Provide the [X, Y] coordinate of the cell's center where the given text is located.  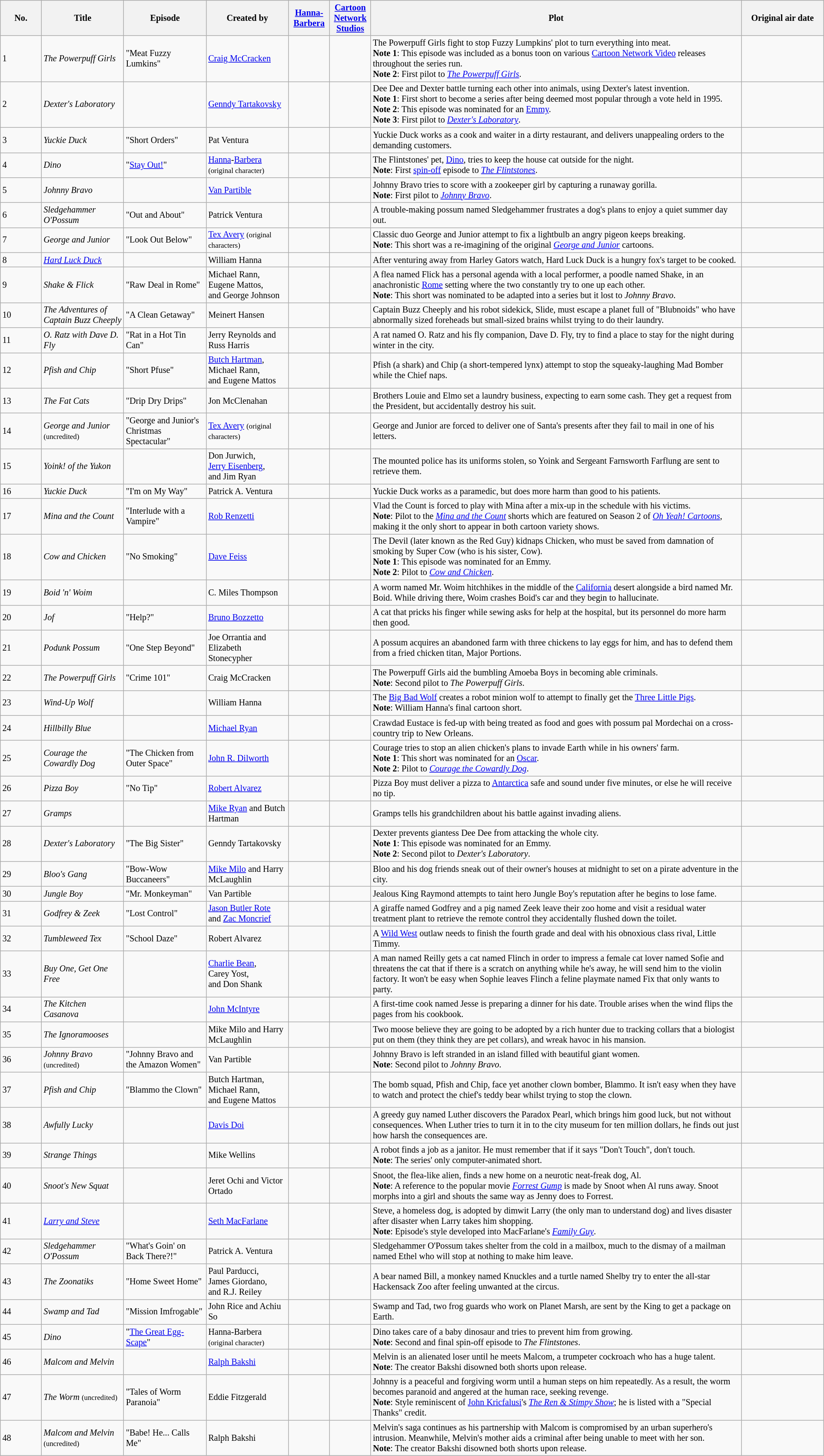
33 [21, 974]
Malcom and Melvin (uncredited) [83, 1438]
"George and Junior's Christmas Spectacular" [165, 431]
Johnny Bravo tries to score with a zookeeper girl by capturing a runaway gorilla.Note: First pilot to Johnny Bravo. [556, 190]
Tumbleweed Tex [83, 939]
Pizza Boy must deliver a pizza to Antarctica safe and sound under five minutes, or else he will receive no tip. [556, 789]
27 [21, 814]
Rob Renzetti [247, 517]
Podunk Possum [83, 648]
The Worm (uncredited) [83, 1398]
"Drip Dry Drips" [165, 401]
A bear named Bill, a monkey named Knuckles and a turtle named Shelby try to enter the all-star Hackensack Zoo after feeling unwanted at the circus. [556, 1282]
"The Big Sister" [165, 844]
45 [21, 1337]
13 [21, 401]
Joe Orrantia andElizabeth Stonecypher [247, 648]
Plot [556, 18]
A rat named O. Ratz and his fly companion, Dave D. Fly, try to find a place to stay for the night during winter in the city. [556, 340]
A possum acquires an abandoned farm with three chickens to lay eggs for him, and has to defend them from a fried chicken titan, Major Portions. [556, 648]
The Kitchen Casanova [83, 1010]
"Raw Deal in Rome" [165, 285]
26 [21, 789]
12 [21, 371]
38 [21, 1126]
"One Step Beyond" [165, 648]
"Mr. Monkeyman" [165, 894]
A trouble-making possum named Sledgehammer frustrates a dog's plans to enjoy a quiet summer day out. [556, 216]
Hanna-Barbera [309, 18]
"Bow-Wow Buccaneers" [165, 874]
"The Great Egg-Scape" [165, 1337]
Hard Luck Duck [83, 260]
O. Ratz with Dave D. Fly [83, 340]
"No Smoking" [165, 557]
40 [21, 1186]
A cat that pricks his finger while sewing asks for help at the hospital, but its personnel do more harm then good. [556, 618]
The Adventures of Captain Buzz Cheeply [83, 316]
Mike Ryan and Butch Hartman [247, 814]
No. [21, 18]
43 [21, 1282]
A robot finds a job as a janitor. He must remember that if it says "Don't Touch", don't touch.Note: The series' only computer-animated short. [556, 1156]
11 [21, 340]
Bloo and his dog friends sneak out of their owner's houses at midnight to set on a pirate adventure in the city. [556, 874]
Charlie Bean,Carey Yost,and Don Shank [247, 974]
39 [21, 1156]
47 [21, 1398]
Jon McClenahan [247, 401]
A Wild West outlaw needs to finish the fourth grade and deal with his obnoxious class rival, Little Timmy. [556, 939]
John McIntyre [247, 1010]
"Lost Control" [165, 914]
16 [21, 492]
46 [21, 1362]
"Crime 101" [165, 678]
Godfrey & Zeek [83, 914]
Yoink! of the Yukon [83, 467]
Patrick Ventura [247, 216]
"Home Sweet Home" [165, 1282]
Title [83, 18]
"Tales of Worm Paranoia" [165, 1398]
Seth MacFarlane [247, 1221]
After venturing away from Harley Gators watch, Hard Luck Duck is a hungry fox's target to be cooked. [556, 260]
Snoot's New Squat [83, 1186]
36 [21, 1060]
The Powerpuff Girls aid the bumbling Amoeba Boys in becoming able criminals.Note: Second pilot to The Powerpuff Girls. [556, 678]
3 [21, 140]
"Short Orders" [165, 140]
Crawdad Eustace is fed-up with being treated as food and goes with possum pal Mordechai on a cross-country trip to New Orleans. [556, 728]
C. Miles Thompson [247, 593]
"Stay Out!" [165, 165]
Jungle Boy [83, 894]
Dave Feiss [247, 557]
Eddie Fitzgerald [247, 1398]
The Ignoramooses [83, 1035]
"Short Pfuse" [165, 371]
Jof [83, 618]
24 [21, 728]
Pizza Boy [83, 789]
Wind-Up Wolf [83, 703]
10 [21, 316]
15 [21, 467]
Dino takes care of a baby dinosaur and tries to prevent him from growing.Note: Second and final spin-off episode to The Flintstones. [556, 1337]
The Fat Cats [83, 401]
44 [21, 1312]
42 [21, 1252]
"Rat in a Hot Tin Can" [165, 340]
The Flintstones' pet, Dino, tries to keep the house cat outside for the night.Note: First spin-off episode to The Flintstones. [556, 165]
48 [21, 1438]
Davis Doi [247, 1126]
6 [21, 216]
Malcom and Melvin [83, 1362]
Jerry Reynolds and Russ Harris [247, 340]
Episode [165, 18]
Buy One, Get One Free [83, 974]
"Out and About" [165, 216]
"Babe! He... Calls Me" [165, 1438]
"Blammo the Clown" [165, 1090]
Strange Things [83, 1156]
"I'm on My Way" [165, 492]
5 [21, 190]
41 [21, 1221]
21 [21, 648]
The mounted police has its uniforms stolen, so Yoink and Sergeant Farnsworth Farflung are sent to retrieve them. [556, 467]
Michael Ryan [247, 728]
37 [21, 1090]
29 [21, 874]
2 [21, 105]
Awfully Lucky [83, 1126]
"No Tip" [165, 789]
Cartoon Network Studios [350, 18]
"Johnny Bravo and the Amazon Women" [165, 1060]
1 [21, 59]
"Help?" [165, 618]
Paul Parducci,James Giordano,and R.J. Reiley [247, 1282]
George and Junior are forced to deliver one of Santa's presents after they fail to mail in one of his letters. [556, 431]
9 [21, 285]
The Zoonatiks [83, 1282]
John Rice and Achiu So [247, 1312]
Original air date [782, 18]
George and Junior [83, 240]
Shake & Flick [83, 285]
Created by [247, 18]
19 [21, 593]
Gramps tells his grandchildren about his battle against invading aliens. [556, 814]
Pfish (a shark) and Chip (a short-tempered lynx) attempt to stop the squeaky-laughing Mad Bomber while the Chief naps. [556, 371]
30 [21, 894]
Meinert Hansen [247, 316]
Boid 'n' Woim [83, 593]
Yuckie Duck works as a paramedic, but does more harm than good to his patients. [556, 492]
Jealous King Raymond attempts to taint hero Jungle Boy's reputation after he begins to lose fame. [556, 894]
8 [21, 260]
Jeret Ochi and Victor Ortado [247, 1186]
Hillbilly Blue [83, 728]
Bruno Bozzetto [247, 618]
28 [21, 844]
Don Jurwich,Jerry Eisenberg,and Jim Ryan [247, 467]
Larry and Steve [83, 1221]
Mina and the Count [83, 517]
"Meat Fuzzy Lumkins" [165, 59]
The Big Bad Wolf creates a robot minion wolf to attempt to finally get the Three Little Pigs.Note: William Hanna's final cartoon short. [556, 703]
"Mission Imfrogable" [165, 1312]
John R. Dilworth [247, 758]
"The Chicken from Outer Space" [165, 758]
Johnny Bravo [83, 190]
"Interlude with a Vampire" [165, 517]
Yuckie Duck works as a cook and waiter in a dirty restaurant, and delivers unappealing orders to the demanding customers. [556, 140]
Johnny Bravo is left stranded in an island filled with beautiful giant women.Note: Second pilot to Johnny Bravo. [556, 1060]
35 [21, 1035]
"Look Out Below" [165, 240]
34 [21, 1010]
18 [21, 557]
Swamp and Tad, two frog guards who work on Planet Marsh, are sent by the King to get a package on Earth. [556, 1312]
Michael Rann,Eugene Mattos,and George Johnson [247, 285]
Johnny Bravo (uncredited) [83, 1060]
Gramps [83, 814]
31 [21, 914]
Swamp and Tad [83, 1312]
32 [21, 939]
Mike Wellins [247, 1156]
22 [21, 678]
"What's Goin' on Back There?!" [165, 1252]
Bloo's Gang [83, 874]
Courage the Cowardly Dog [83, 758]
Jason Butler Roteand Zac Moncrief [247, 914]
"A Clean Getaway" [165, 316]
20 [21, 618]
A first-time cook named Jesse is preparing a dinner for his date. Trouble arises when the wind flips the pages from his cookbook. [556, 1010]
"School Daze" [165, 939]
George and Junior (uncredited) [83, 431]
Cow and Chicken [83, 557]
14 [21, 431]
4 [21, 165]
Pat Ventura [247, 140]
7 [21, 240]
25 [21, 758]
17 [21, 517]
23 [21, 703]
